Provide the [X, Y] coordinate of the cell's center where the given text is located.  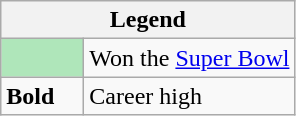
Career high [190, 96]
Won the Super Bowl [190, 58]
Bold [42, 96]
Legend [148, 20]
